Detect which cell encompasses the target text, then output its [x, y] center coordinate. 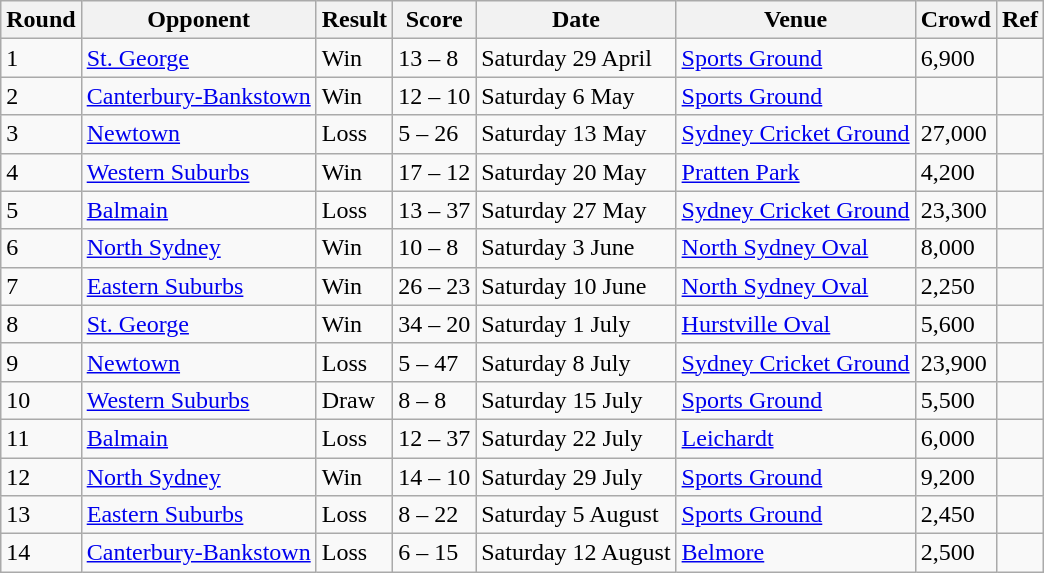
Venue [796, 20]
12 [41, 477]
9,200 [956, 477]
8 [41, 324]
Saturday 20 May [576, 172]
Saturday 29 April [576, 58]
Leichardt [796, 438]
12 – 10 [434, 96]
2,450 [956, 515]
Saturday 29 July [576, 477]
Score [434, 20]
8,000 [956, 248]
5,600 [956, 324]
6 – 15 [434, 553]
2,250 [956, 286]
13 – 8 [434, 58]
8 – 22 [434, 515]
Date [576, 20]
6,900 [956, 58]
2 [41, 96]
10 – 8 [434, 248]
11 [41, 438]
10 [41, 400]
6 [41, 248]
8 – 8 [434, 400]
23,300 [956, 210]
4,200 [956, 172]
27,000 [956, 134]
5 – 47 [434, 362]
Saturday 10 June [576, 286]
6,000 [956, 438]
12 – 37 [434, 438]
13 [41, 515]
Saturday 12 August [576, 553]
13 – 37 [434, 210]
5 [41, 210]
Saturday 1 July [576, 324]
Saturday 8 July [576, 362]
Draw [354, 400]
Result [354, 20]
Opponent [198, 20]
Saturday 22 July [576, 438]
1 [41, 58]
Saturday 15 July [576, 400]
Pratten Park [796, 172]
34 – 20 [434, 324]
7 [41, 286]
4 [41, 172]
2,500 [956, 553]
Saturday 27 May [576, 210]
Round [41, 20]
Ref [1020, 20]
14 – 10 [434, 477]
Crowd [956, 20]
9 [41, 362]
Saturday 6 May [576, 96]
Hurstville Oval [796, 324]
5 – 26 [434, 134]
Saturday 3 June [576, 248]
3 [41, 134]
17 – 12 [434, 172]
Saturday 13 May [576, 134]
5,500 [956, 400]
23,900 [956, 362]
26 – 23 [434, 286]
14 [41, 553]
Belmore [796, 553]
Saturday 5 August [576, 515]
